Return the [X, Y] coordinate for the center point of the cell that contains the specified text.  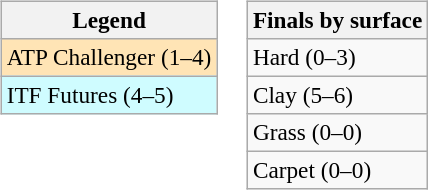
Clay (5–6) [337, 95]
Legend [108, 20]
Hard (0–3) [337, 57]
ITF Futures (4–5) [108, 95]
Grass (0–0) [337, 133]
Carpet (0–0) [337, 171]
ATP Challenger (1–4) [108, 57]
Finals by surface [337, 20]
